For the text-containing cell, return its midpoint in (x, y) coordinate format. 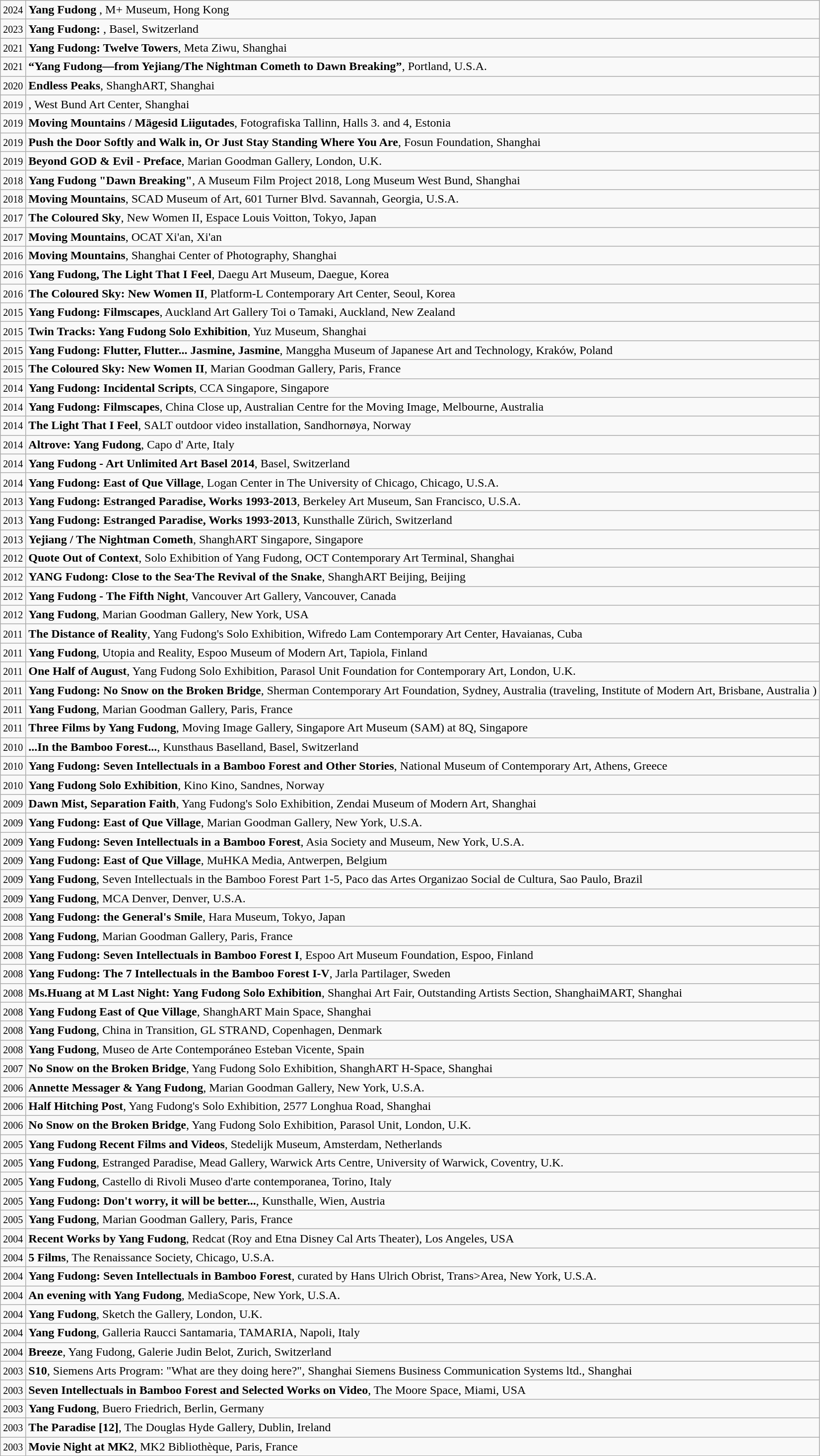
Yang Fudong: Seven Intellectuals in a Bamboo Forest, Asia Society and Museum, New York, U.S.A. (423, 842)
The Light That I Feel, SALT outdoor video installation, Sandhornøya, Norway (423, 426)
The Coloured Sky, New Women II, Espace Louis Voitton, Tokyo, Japan (423, 218)
2023 (13, 29)
Annette Messager & Yang Fudong, Marian Goodman Gallery, New York, U.S.A. (423, 1087)
Yejiang / The Nightman Cometh, ShanghART Singapore, Singapore (423, 539)
Yang Fudong, China in Transition, GL STRAND, Copenhagen, Denmark (423, 1030)
Yang Fudong Solo Exhibition, Kino Kino, Sandnes, Norway (423, 785)
Yang Fudong: Flutter, Flutter... Jasmine, Jasmine, Manggha Museum of Japanese Art and Technology, Kraków, Poland (423, 350)
Breeze, Yang Fudong, Galerie Judin Belot, Zurich, Switzerland (423, 1352)
Yang Fudong, Seven Intellectuals in the Bamboo Forest Part 1-5, Paco das Artes Organizao Social de Cultura, Sao Paulo, Brazil (423, 879)
Yang Fudong: Seven Intellectuals in a Bamboo Forest and Other Stories, National Museum of Contemporary Art, Athens, Greece (423, 766)
Three Films by Yang Fudong, Moving Image Gallery, Singapore Art Museum (SAM) at 8Q, Singapore (423, 728)
No Snow on the Broken Bridge, Yang Fudong Solo Exhibition, Parasol Unit, London, U.K. (423, 1125)
Yang Fudong East of Que Village, ShanghART Main Space, Shanghai (423, 1012)
Endless Peaks, ShanghART, Shanghai (423, 85)
Push the Door Softly and Walk in, Or Just Stay Standing Where You Are, Fosun Foundation, Shanghai (423, 142)
Moving Mountains, OCAT Xi'an, Xi'an (423, 237)
Yang Fudong "Dawn Breaking", A Museum Film Project 2018, Long Museum West Bund, Shanghai (423, 180)
2007 (13, 1068)
Yang Fudong, The Light That I Feel, Daegu Art Museum, Daegue, Korea (423, 275)
Quote Out of Context, Solo Exhibition of Yang Fudong, OCT Contemporary Art Terminal, Shanghai (423, 558)
Yang Fudong , M+ Museum, Hong Kong (423, 10)
Half Hitching Post, Yang Fudong's Solo Exhibition, 2577 Longhua Road, Shanghai (423, 1106)
Yang Fudong, Utopia and Reality, Espoo Museum of Modern Art, Tapiola, Finland (423, 653)
Yang Fudong, Galleria Raucci Santamaria, TAMARIA, Napoli, Italy (423, 1333)
2024 (13, 10)
Yang Fudong: Incidental Scripts, CCA Singapore, Singapore (423, 388)
Yang Fudong: Seven Intellectuals in Bamboo Forest I, Espoo Art Museum Foundation, Espoo, Finland (423, 955)
Yang Fudong, Sketch the Gallery, London, U.K. (423, 1314)
S10, Siemens Arts Program: "What are they doing here?", Shanghai Siemens Business Communication Systems ltd., Shanghai (423, 1371)
Movie Night at MK2, MK2 Bibliothèque, Paris, France (423, 1447)
Dawn Mist, Separation Faith, Yang Fudong's Solo Exhibition, Zendai Museum of Modern Art, Shanghai (423, 803)
Ms.Huang at M Last Night: Yang Fudong Solo Exhibition, Shanghai Art Fair, Outstanding Artists Section, ShanghaiMART, Shanghai (423, 993)
The Coloured Sky: New Women II, Marian Goodman Gallery, Paris, France (423, 369)
Moving Mountains / Mägesid Liigutades, Fotografiska Tallinn, Halls 3. and 4, Estonia (423, 123)
Yang Fudong Recent Films and Videos, Stedelijk Museum, Amsterdam, Netherlands (423, 1144)
Moving Mountains, Shanghai Center of Photography, Shanghai (423, 256)
Yang Fudong: , Basel, Switzerland (423, 29)
Recent Works by Yang Fudong, Redcat (Roy and Etna Disney Cal Arts Theater), Los Angeles, USA (423, 1238)
Yang Fudong, MCA Denver, Denver, U.S.A. (423, 898)
Twin Tracks: Yang Fudong Solo Exhibition, Yuz Museum, Shanghai (423, 331)
An evening with Yang Fudong, MediaScope, New York, U.S.A. (423, 1295)
Seven Intellectuals in Bamboo Forest and Selected Works on Video, The Moore Space, Miami, USA (423, 1389)
Yang Fudong, Marian Goodman Gallery, New York, USA (423, 615)
The Distance of Reality, Yang Fudong's Solo Exhibition, Wifredo Lam Contemporary Art Center, Havaianas, Cuba (423, 634)
Yang Fudong: Filmscapes, Auckland Art Gallery Toi o Tamaki, Auckland, New Zealand (423, 312)
Yang Fudong, Museo de Arte Contemporáneo Esteban Vicente, Spain (423, 1049)
YANG Fudong: Close to the Sea·The Revival of the Snake, ShanghART Beijing, Beijing (423, 577)
Yang Fudong: East of Que Village, Marian Goodman Gallery, New York, U.S.A. (423, 822)
One Half of August, Yang Fudong Solo Exhibition, Parasol Unit Foundation for Contemporary Art, London, U.K. (423, 671)
Yang Fudong: Filmscapes, China Close up, Australian Centre for the Moving Image, Melbourne, Australia (423, 407)
Yang Fudong: East of Que Village, MuHKA Media, Antwerpen, Belgium (423, 861)
Yang Fudong: Estranged Paradise, Works 1993-2013, Kunsthalle Zürich, Switzerland (423, 520)
Altrove: Yang Fudong, Capo d' Arte, Italy (423, 444)
2020 (13, 85)
Yang Fudong - The Fifth Night, Vancouver Art Gallery, Vancouver, Canada (423, 596)
, West Bund Art Center, Shanghai (423, 104)
The Coloured Sky: New Women II, Platform-L Contemporary Art Center, Seoul, Korea (423, 293)
“Yang Fudong—from Yejiang/The Nightman Cometh to Dawn Breaking”, Portland, U.S.A. (423, 67)
Yang Fudong, Estranged Paradise, Mead Gallery, Warwick Arts Centre, University of Warwick, Coventry, U.K. (423, 1163)
Moving Mountains, SCAD Museum of Art, 601 Turner Blvd. Savannah, Georgia, U.S.A. (423, 199)
Yang Fudong: East of Que Village, Logan Center in The University of Chicago, Chicago, U.S.A. (423, 482)
Yang Fudong: the General's Smile, Hara Museum, Tokyo, Japan (423, 917)
Yang Fudong: The 7 Intellectuals in the Bamboo Forest I-V, Jarla Partilager, Sweden (423, 974)
Yang Fudong: Twelve Towers, Meta Ziwu, Shanghai (423, 48)
Yang Fudong: Don't worry, it will be better..., Kunsthalle, Wien, Austria (423, 1201)
Yang Fudong: Estranged Paradise, Works 1993-2013, Berkeley Art Museum, San Francisco, U.S.A. (423, 501)
Beyond GOD & Evil - Preface, Marian Goodman Gallery, London, U.K. (423, 161)
Yang Fudong, Buero Friedrich, Berlin, Germany (423, 1408)
Yang Fudong - Art Unlimited Art Basel 2014, Basel, Switzerland (423, 463)
5 Films, The Renaissance Society, Chicago, U.S.A. (423, 1257)
Yang Fudong: Seven Intellectuals in Bamboo Forest, curated by Hans Ulrich Obrist, Trans>Area, New York, U.S.A. (423, 1276)
The Paradise [12], The Douglas Hyde Gallery, Dublin, Ireland (423, 1427)
Yang Fudong, Castello di Rivoli Museo d'arte contemporanea, Torino, Italy (423, 1182)
...In the Bamboo Forest..., Kunsthaus Baselland, Basel, Switzerland (423, 747)
No Snow on the Broken Bridge, Yang Fudong Solo Exhibition, ShanghART H-Space, Shanghai (423, 1068)
